Return [X, Y] of the center of cell containing provided text 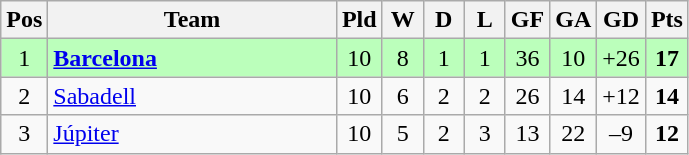
Júpiter [192, 134]
8 [402, 58]
36 [527, 58]
+12 [622, 96]
L [484, 20]
5 [402, 134]
Pld [359, 20]
17 [666, 58]
6 [402, 96]
GD [622, 20]
GA [574, 20]
13 [527, 134]
26 [527, 96]
W [402, 20]
Team [192, 20]
+26 [622, 58]
D [444, 20]
12 [666, 134]
Pts [666, 20]
Sabadell [192, 96]
Pos [24, 20]
Barcelona [192, 58]
GF [527, 20]
–9 [622, 134]
22 [574, 134]
